Pinpoint the cell where the given text exists, returning its (x, y) midpoint coordinate. 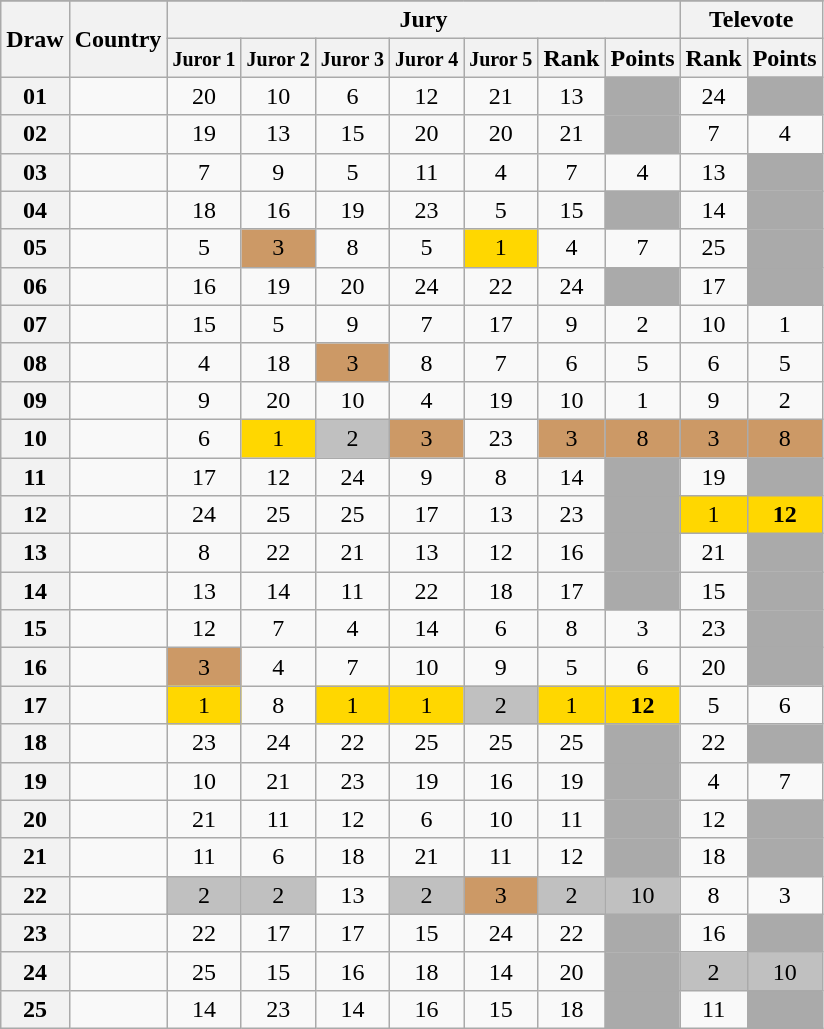
01 (35, 96)
02 (35, 134)
04 (35, 210)
Juror 3 (352, 58)
08 (35, 362)
09 (35, 400)
05 (35, 248)
07 (35, 324)
06 (35, 286)
Juror 1 (204, 58)
Juror 2 (278, 58)
Country (118, 39)
Draw (35, 39)
Jury (424, 20)
03 (35, 172)
Juror 5 (501, 58)
Televote (751, 20)
Juror 4 (426, 58)
